Search for the cell housing the specified text and yield its (x, y) center coordinate. 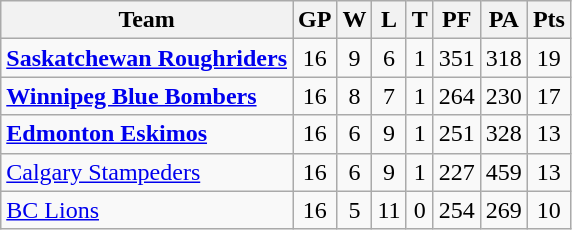
0 (420, 210)
8 (354, 96)
318 (504, 58)
Calgary Stampeders (147, 172)
17 (548, 96)
PF (456, 20)
351 (456, 58)
PA (504, 20)
11 (389, 210)
L (389, 20)
Pts (548, 20)
T (420, 20)
Edmonton Eskimos (147, 134)
5 (354, 210)
7 (389, 96)
328 (504, 134)
10 (548, 210)
19 (548, 58)
269 (504, 210)
W (354, 20)
Team (147, 20)
459 (504, 172)
230 (504, 96)
Saskatchewan Roughriders (147, 58)
GP (315, 20)
227 (456, 172)
BC Lions (147, 210)
264 (456, 96)
254 (456, 210)
Winnipeg Blue Bombers (147, 96)
251 (456, 134)
